Find where the given text appears and provide that cell's center as [x, y] coordinate. 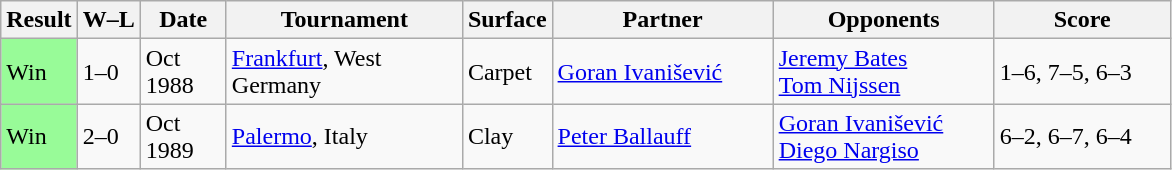
Frankfurt, West Germany [344, 72]
Goran Ivanišević [662, 72]
Jeremy Bates Tom Nijssen [884, 72]
Tournament [344, 20]
1–0 [108, 72]
1–6, 7–5, 6–3 [1082, 72]
Surface [507, 20]
Goran Ivanišević Diego Nargiso [884, 136]
Date [183, 20]
Clay [507, 136]
Opponents [884, 20]
Result [39, 20]
Oct 1988 [183, 72]
Peter Ballauff [662, 136]
Score [1082, 20]
Oct 1989 [183, 136]
Carpet [507, 72]
Partner [662, 20]
Palermo, Italy [344, 136]
W–L [108, 20]
2–0 [108, 136]
6–2, 6–7, 6–4 [1082, 136]
